Return (X, Y) of the center of cell containing provided text 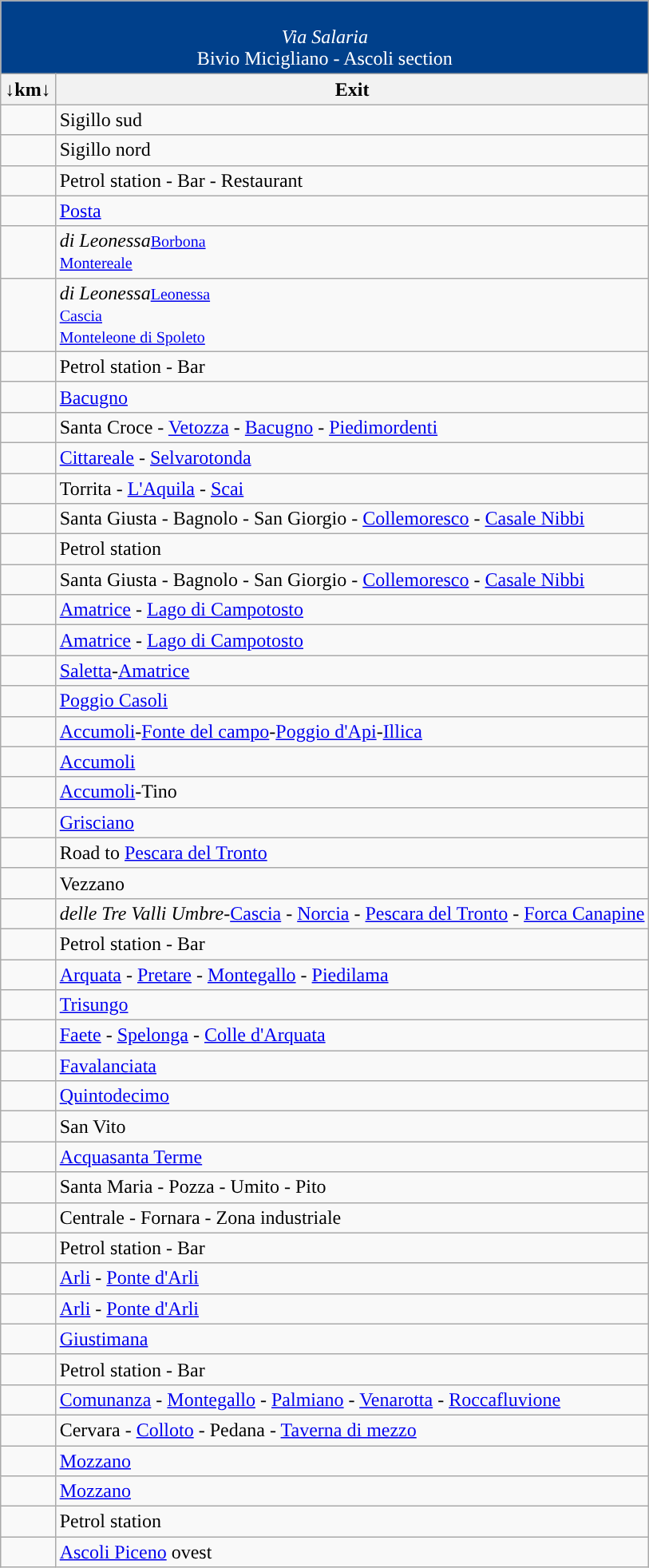
Santa Croce - Vetozza - Bacugno - Piedimordenti (352, 427)
Sigillo sud (352, 120)
Grisciano (352, 822)
Cittareale - Selvarotonda (352, 457)
delle Tre Valli Umbre-Cascia - Norcia - Pescara del Tronto - Forca Canapine (352, 913)
Vezzano (352, 883)
Saletta-Amatrice (352, 671)
Posta (352, 211)
Bacugno (352, 397)
Cervara - Colloto - Pedana - Taverna di mezzo (352, 1430)
Santa Maria - Pozza - Umito - Pito (352, 1187)
Via SalariaBivio Micigliano - Ascoli section (325, 38)
Trisungo (352, 1005)
Comunanza - Montegallo - Palmiano - Venarotta - Roccafluvione (352, 1400)
Sigillo nord (352, 150)
Accumoli-Tino (352, 792)
di LeonessaBorbonaMontereale (352, 252)
Ascoli Piceno ovest (352, 1552)
di LeonessaLeonessaCasciaMonteleone di Spoleto (352, 315)
Road to Pescara del Tronto (352, 853)
Faete - Spelonga - Colle d'Arquata (352, 1035)
Accumoli (352, 762)
Torrita - L'Aquila - Scai (352, 488)
Exit (352, 89)
Favalanciata (352, 1066)
Acquasanta Terme (352, 1157)
Arquata - Pretare - Montegallo - Piedilama (352, 975)
Accumoli-Fonte del campo-Poggio d'Api-Illica (352, 731)
Giustimana (352, 1339)
Quintodecimo (352, 1096)
↓km↓ (28, 89)
Centrale - Fornara - Zona industriale (352, 1218)
Petrol station - Bar - Restaurant (352, 180)
San Vito (352, 1127)
Poggio Casoli (352, 701)
